Capture the cell that displays the provided text and extract its (X, Y) central coordinate. 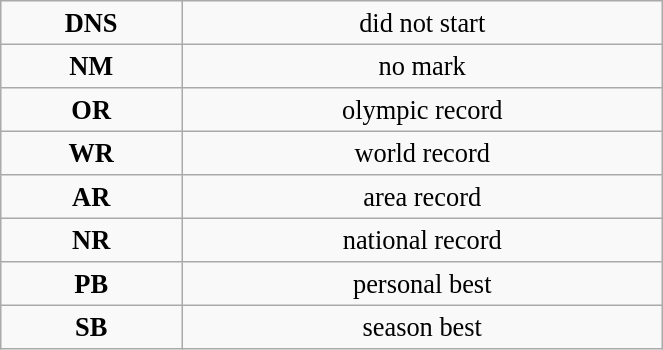
personal best (422, 284)
season best (422, 327)
SB (92, 327)
no mark (422, 66)
did not start (422, 22)
national record (422, 240)
PB (92, 284)
olympic record (422, 109)
area record (422, 197)
DNS (92, 22)
NM (92, 66)
NR (92, 240)
OR (92, 109)
world record (422, 153)
WR (92, 153)
AR (92, 197)
